Search for the cell housing the specified text and yield its [X, Y] center coordinate. 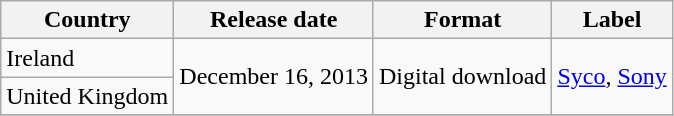
Country [88, 20]
Format [462, 20]
Ireland [88, 58]
Label [612, 20]
December 16, 2013 [274, 77]
Digital download [462, 77]
Syco, Sony [612, 77]
Release date [274, 20]
United Kingdom [88, 96]
